For the text-containing cell, return its midpoint in [x, y] coordinate format. 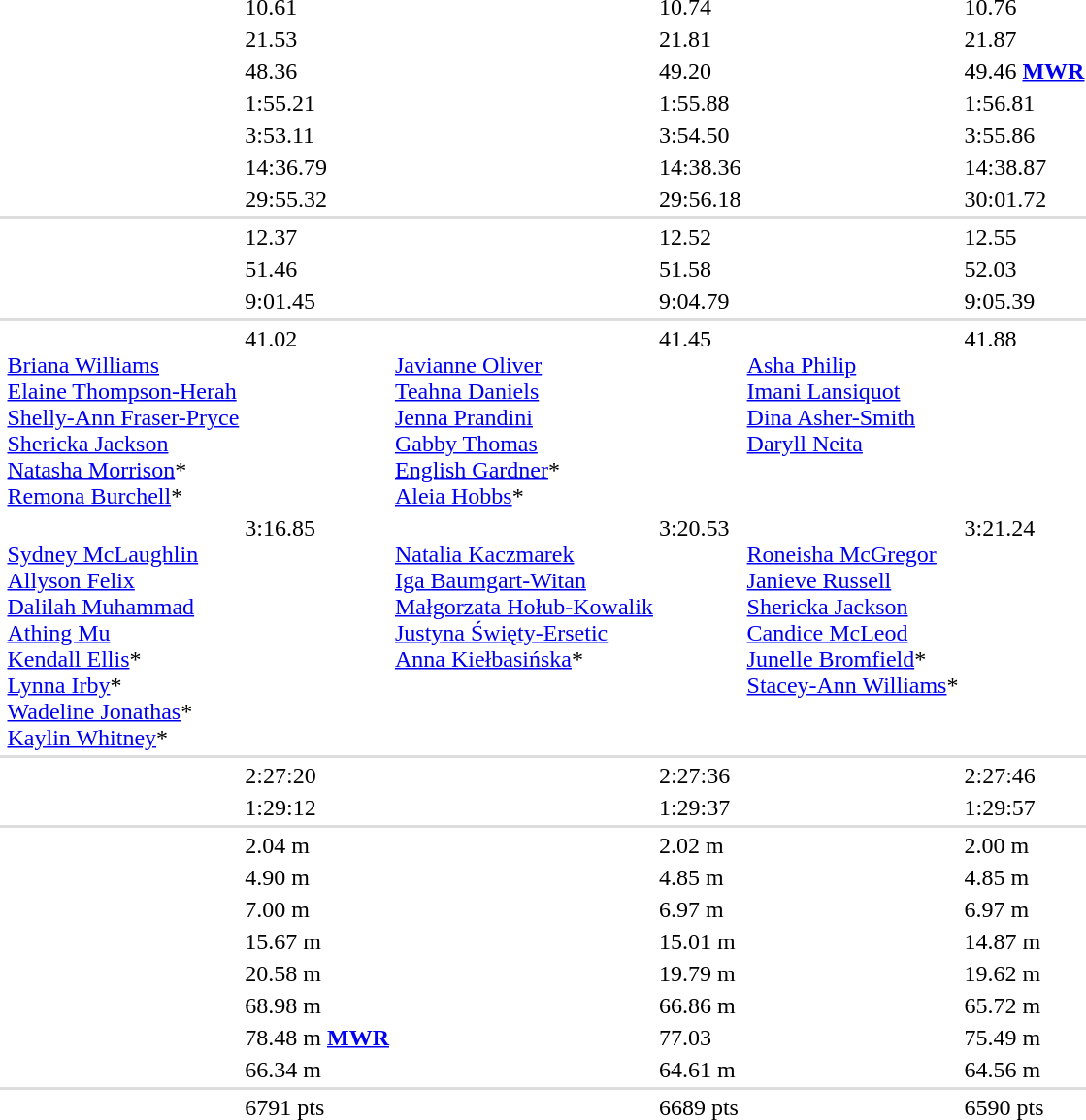
41.45 [700, 417]
68.98 m [317, 1005]
Javianne OliverTeahna DanielsJenna PrandiniGabby ThomasEnglish Gardner*Aleia Hobbs* [524, 417]
14:36.79 [317, 167]
14:38.36 [700, 167]
29:56.18 [700, 199]
Sydney McLaughlinAllyson FelixDalilah MuhammadAthing MuKendall Ellis*Lynna Irby*Wadeline Jonathas*Kaylin Whitney* [123, 633]
14:38.87 [1025, 167]
64.56 m [1025, 1070]
3:16.85 [317, 633]
15.01 m [700, 941]
4.90 m [317, 877]
51.46 [317, 269]
3:21.24 [1025, 633]
Briana WilliamsElaine Thompson-HerahShelly-Ann Fraser-PryceShericka JacksonNatasha Morrison*Remona Burchell* [123, 417]
Natalia KaczmarekIga Baumgart-WitanMałgorzata Hołub-KowalikJustyna Święty-ErseticAnna Kiełbasińska* [524, 633]
64.61 m [700, 1070]
52.03 [1025, 269]
21.53 [317, 39]
2.02 m [700, 845]
Roneisha McGregorJanieve RussellShericka JacksonCandice McLeodJunelle Bromfield*Stacey-Ann Williams* [852, 633]
77.03 [700, 1038]
3:54.50 [700, 135]
Asha PhilipImani LansiquotDina Asher-SmithDaryll Neita [852, 417]
78.48 m MWR [317, 1038]
29:55.32 [317, 199]
30:01.72 [1025, 199]
51.58 [700, 269]
14.87 m [1025, 941]
1:29:12 [317, 807]
1:29:37 [700, 807]
49.46 MWR [1025, 71]
3:20.53 [700, 633]
21.87 [1025, 39]
1:55.88 [700, 103]
12.52 [700, 237]
48.36 [317, 71]
1:29:57 [1025, 807]
65.72 m [1025, 1005]
9:01.45 [317, 301]
66.86 m [700, 1005]
19.79 m [700, 973]
3:53.11 [317, 135]
2.04 m [317, 845]
49.20 [700, 71]
19.62 m [1025, 973]
2:27:46 [1025, 775]
9:05.39 [1025, 301]
21.81 [700, 39]
2:27:20 [317, 775]
41.88 [1025, 417]
15.67 m [317, 941]
41.02 [317, 417]
12.37 [317, 237]
12.55 [1025, 237]
3:55.86 [1025, 135]
9:04.79 [700, 301]
7.00 m [317, 909]
2.00 m [1025, 845]
20.58 m [317, 973]
66.34 m [317, 1070]
75.49 m [1025, 1038]
1:55.21 [317, 103]
2:27:36 [700, 775]
1:56.81 [1025, 103]
